Scan for the cell matching the given text and deliver its (X, Y) coordinate at center. 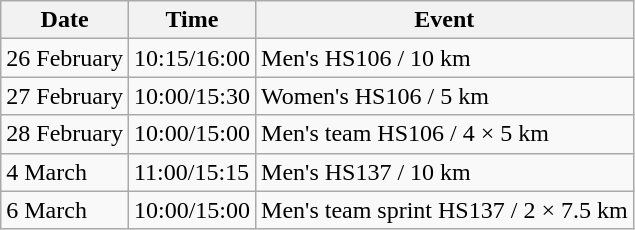
10:00/15:30 (192, 96)
6 March (65, 210)
Women's HS106 / 5 km (445, 96)
Men's HS137 / 10 km (445, 172)
4 March (65, 172)
Men's team sprint HS137 / 2 × 7.5 km (445, 210)
Event (445, 20)
26 February (65, 58)
11:00/15:15 (192, 172)
28 February (65, 134)
27 February (65, 96)
Men's team HS106 / 4 × 5 km (445, 134)
Men's HS106 / 10 km (445, 58)
10:15/16:00 (192, 58)
Time (192, 20)
Date (65, 20)
